Return the [x, y] coordinate for the center point of the cell that contains the specified text.  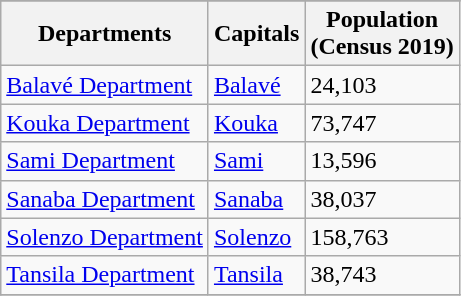
73,747 [382, 123]
Kouka [256, 123]
Population (Census 2019) [382, 34]
Sanaba [256, 199]
Balavé Department [105, 85]
Balavé [256, 85]
Departments [105, 34]
Sami Department [105, 161]
38,037 [382, 199]
158,763 [382, 237]
Solenzo Department [105, 237]
Kouka Department [105, 123]
13,596 [382, 161]
Tansila [256, 275]
38,743 [382, 275]
Tansila Department [105, 275]
Sanaba Department [105, 199]
24,103 [382, 85]
Sami [256, 161]
Solenzo [256, 237]
Capitals [256, 34]
